Return the (X, Y) coordinate for the center point of the cell that contains the specified text.  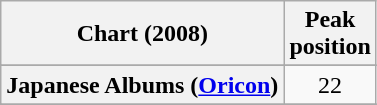
22 (330, 85)
Chart (2008) (142, 34)
Peakposition (330, 34)
Japanese Albums (Oricon) (142, 85)
